For the text-containing cell, return its midpoint in [x, y] coordinate format. 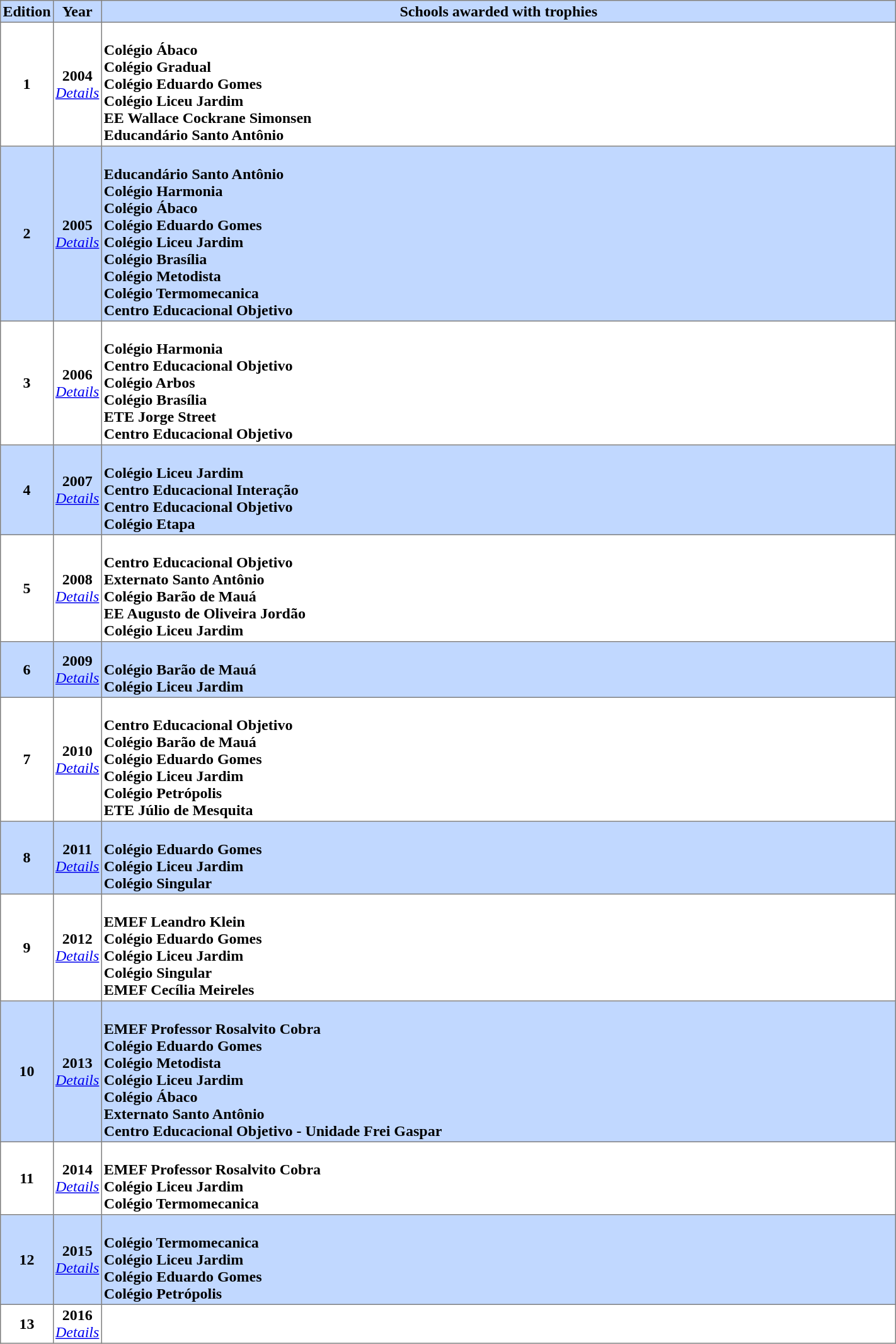
2004Details [77, 84]
9 [27, 947]
5 [27, 588]
Year [77, 11]
EMEF Leandro Klein Colégio Eduardo Gomes Colégio Liceu Jardim Colégio Singular EMEF Cecília Meireles [498, 947]
10 [27, 1072]
Centro Educacional Objetivo Colégio Barão de Mauá Colégio Eduardo Gomes Colégio Liceu Jardim Colégio Petrópolis ETE Júlio de Mesquita [498, 759]
2011Details [77, 858]
Schools awarded with trophies [498, 11]
2012Details [77, 947]
7 [27, 759]
Colégio Ábaco Colégio Gradual Colégio Eduardo Gomes Colégio Liceu Jardim EE Wallace Cockrane Simonsen Educandário Santo Antônio [498, 84]
2014Details [77, 1178]
4 [27, 490]
2008Details [77, 588]
2005Details [77, 234]
Colégio Eduardo Gomes Colégio Liceu Jardim Colégio Singular [498, 858]
Colégio Barão de Mauá Colégio Liceu Jardim [498, 669]
12 [27, 1260]
2 [27, 234]
6 [27, 669]
11 [27, 1178]
2006Details [77, 383]
Edition [27, 11]
13 [27, 1324]
EMEF Professor Rosalvito Cobra Colégio Liceu Jardim Colégio Termomecanica [498, 1178]
2010Details [77, 759]
2007Details [77, 490]
2015Details [77, 1260]
Colégio Liceu Jardim Centro Educacional Interação Centro Educacional Objetivo Colégio Etapa [498, 490]
3 [27, 383]
2009Details [77, 669]
8 [27, 858]
Colégio Harmonia Centro Educacional Objetivo Colégio Arbos Colégio Brasília ETE Jorge Street Centro Educacional Objetivo [498, 383]
Colégio Termomecanica Colégio Liceu Jardim Colégio Eduardo Gomes Colégio Petrópolis [498, 1260]
1 [27, 84]
2016Details [77, 1324]
Centro Educacional Objetivo Externato Santo Antônio Colégio Barão de Mauá EE Augusto de Oliveira Jordão Colégio Liceu Jardim [498, 588]
2013Details [77, 1072]
